Return [x, y] of the center of cell containing provided text 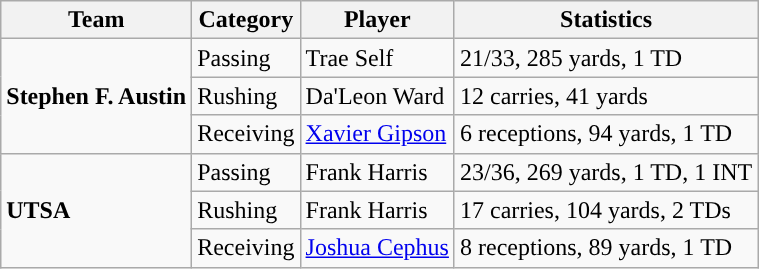
21/33, 285 yards, 1 TD [606, 58]
Trae Self [377, 58]
Stephen F. Austin [96, 96]
6 receptions, 94 yards, 1 TD [606, 134]
Da'Leon Ward [377, 96]
Joshua Cephus [377, 248]
Xavier Gipson [377, 134]
12 carries, 41 yards [606, 96]
Team [96, 20]
8 receptions, 89 yards, 1 TD [606, 248]
UTSA [96, 210]
Category [246, 20]
Player [377, 20]
17 carries, 104 yards, 2 TDs [606, 210]
23/36, 269 yards, 1 TD, 1 INT [606, 172]
Statistics [606, 20]
